Detect which cell encompasses the target text, then output its [x, y] center coordinate. 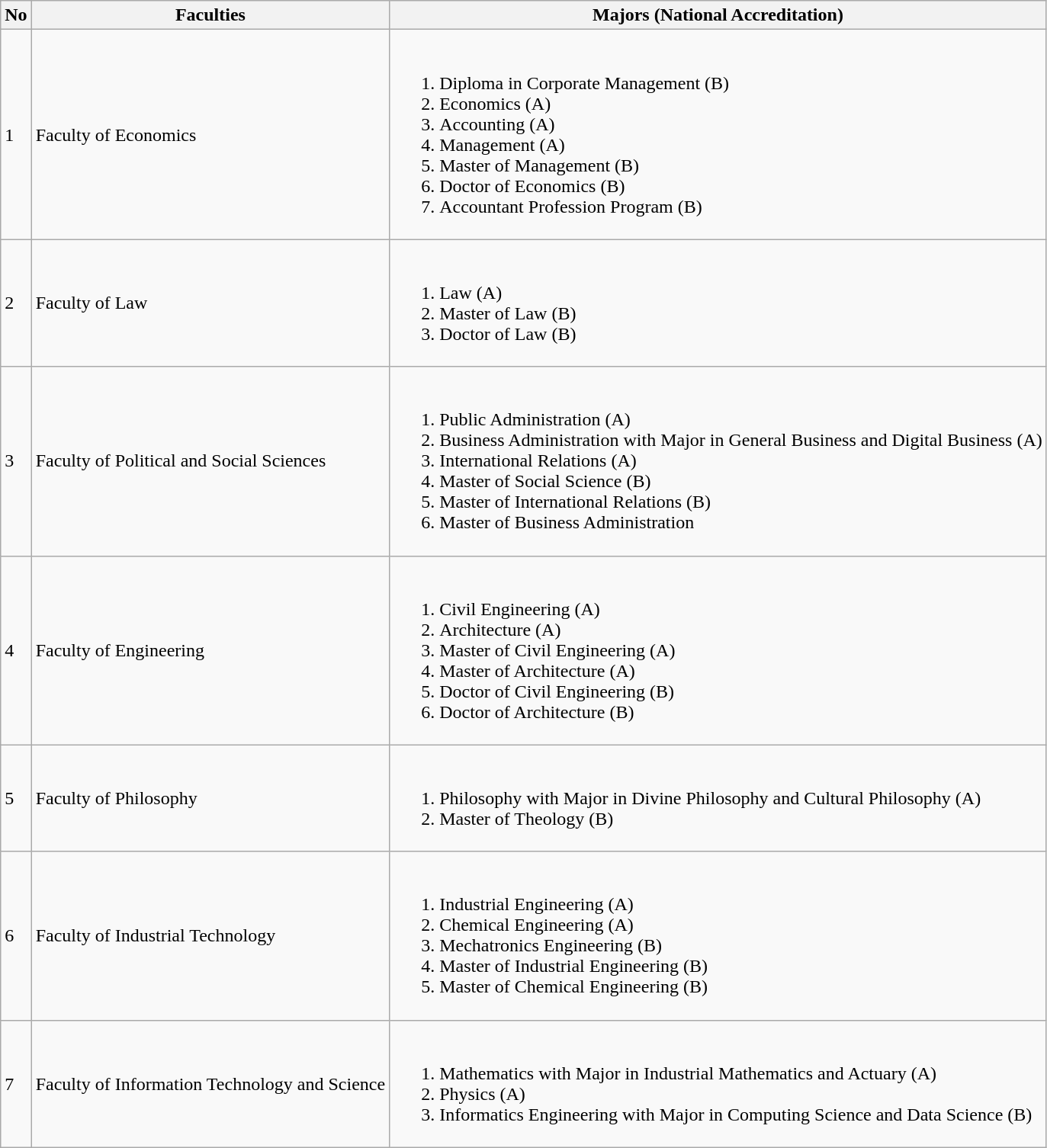
7 [16, 1084]
Faculty of Political and Social Sciences [210, 461]
Majors (National Accreditation) [718, 15]
Faculty of Information Technology and Science [210, 1084]
Philosophy with Major in Divine Philosophy and Cultural Philosophy (A)Master of Theology (B) [718, 798]
5 [16, 798]
No [16, 15]
Law (A)Master of Law (B)Doctor of Law (B) [718, 303]
Faculty of Industrial Technology [210, 936]
Industrial Engineering (A)Chemical Engineering (A)Mechatronics Engineering (B)Master of Industrial Engineering (B)Master of Chemical Engineering (B) [718, 936]
2 [16, 303]
3 [16, 461]
Faculty of Engineering [210, 650]
6 [16, 936]
Faculties [210, 15]
1 [16, 134]
Faculty of Philosophy [210, 798]
Faculty of Economics [210, 134]
Faculty of Law [210, 303]
4 [16, 650]
